Locate the cell with the specified text and output its [x, y] center coordinate. 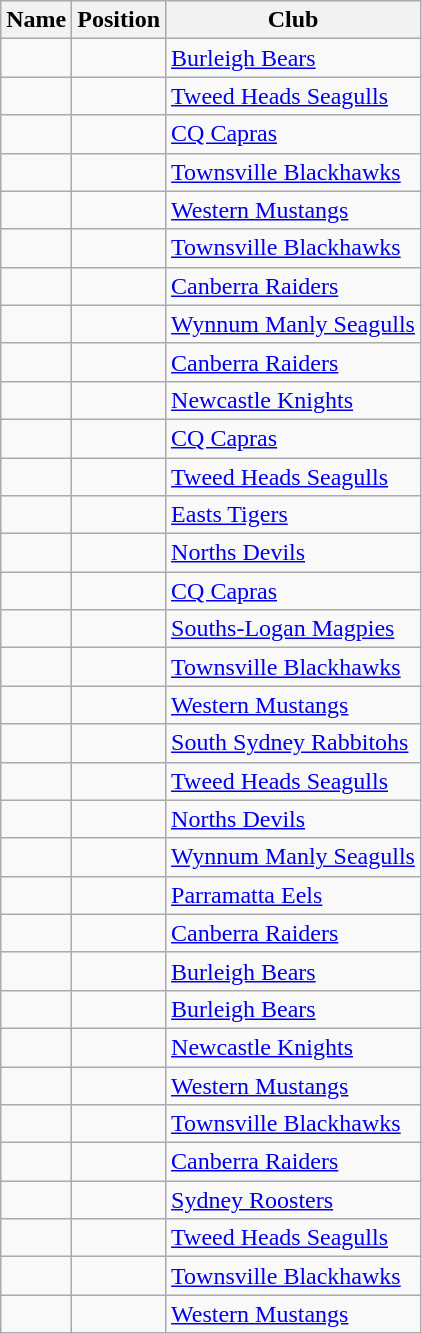
South Sydney Rabbitohs [294, 743]
Name [36, 20]
Souths-Logan Magpies [294, 629]
Club [294, 20]
Position [119, 20]
Easts Tigers [294, 515]
Sydney Roosters [294, 1200]
Parramatta Eels [294, 895]
